Identify which cell holds the provided text, then report its [X, Y] central coordinate. 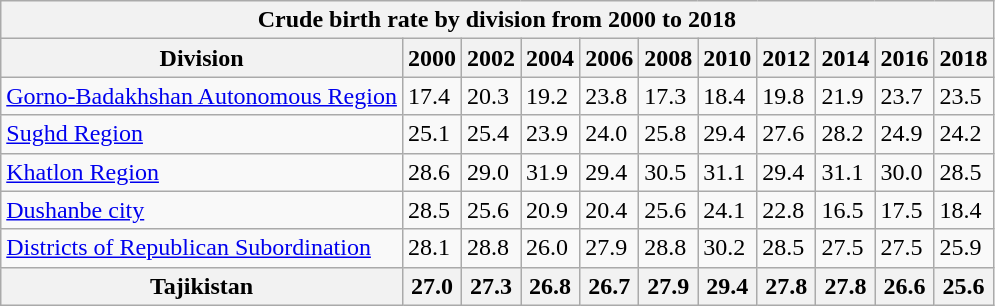
28.2 [846, 134]
25.8 [668, 134]
26.7 [610, 286]
2000 [432, 58]
29.0 [492, 172]
27.6 [786, 134]
22.8 [786, 210]
30.5 [668, 172]
25.4 [492, 134]
17.4 [432, 96]
19.8 [786, 96]
Division [202, 58]
24.2 [964, 134]
26.0 [550, 248]
26.8 [550, 286]
25.9 [964, 248]
27.0 [432, 286]
2010 [728, 58]
Gorno-Badakhshan Autonomous Region [202, 96]
24.1 [728, 210]
2018 [964, 58]
2002 [492, 58]
24.9 [904, 134]
24.0 [610, 134]
2014 [846, 58]
19.2 [550, 96]
30.0 [904, 172]
16.5 [846, 210]
28.6 [432, 172]
23.8 [610, 96]
20.9 [550, 210]
23.7 [904, 96]
2008 [668, 58]
28.1 [432, 248]
Sughd Region [202, 134]
26.6 [904, 286]
17.3 [668, 96]
21.9 [846, 96]
2012 [786, 58]
Tajikistan [202, 286]
Dushanbe city [202, 210]
25.1 [432, 134]
Districts of Republican Subordination [202, 248]
2006 [610, 58]
20.4 [610, 210]
30.2 [728, 248]
2004 [550, 58]
27.3 [492, 286]
Khatlon Region [202, 172]
17.5 [904, 210]
23.9 [550, 134]
23.5 [964, 96]
Crude birth rate by division from 2000 to 2018 [497, 20]
31.9 [550, 172]
20.3 [492, 96]
2016 [904, 58]
